Find where the given text appears and provide that cell's center as (X, Y) coordinate. 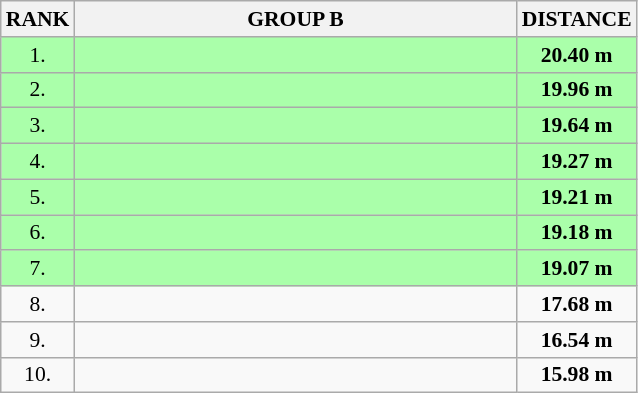
1. (38, 55)
19.27 m (577, 162)
4. (38, 162)
GROUP B (295, 19)
19.21 m (577, 197)
17.68 m (577, 304)
9. (38, 340)
8. (38, 304)
20.40 m (577, 55)
3. (38, 126)
2. (38, 90)
19.64 m (577, 126)
19.07 m (577, 269)
10. (38, 375)
RANK (38, 19)
15.98 m (577, 375)
19.18 m (577, 233)
5. (38, 197)
16.54 m (577, 340)
DISTANCE (577, 19)
19.96 m (577, 90)
6. (38, 233)
7. (38, 269)
